Return (x, y) of the center of cell containing provided text 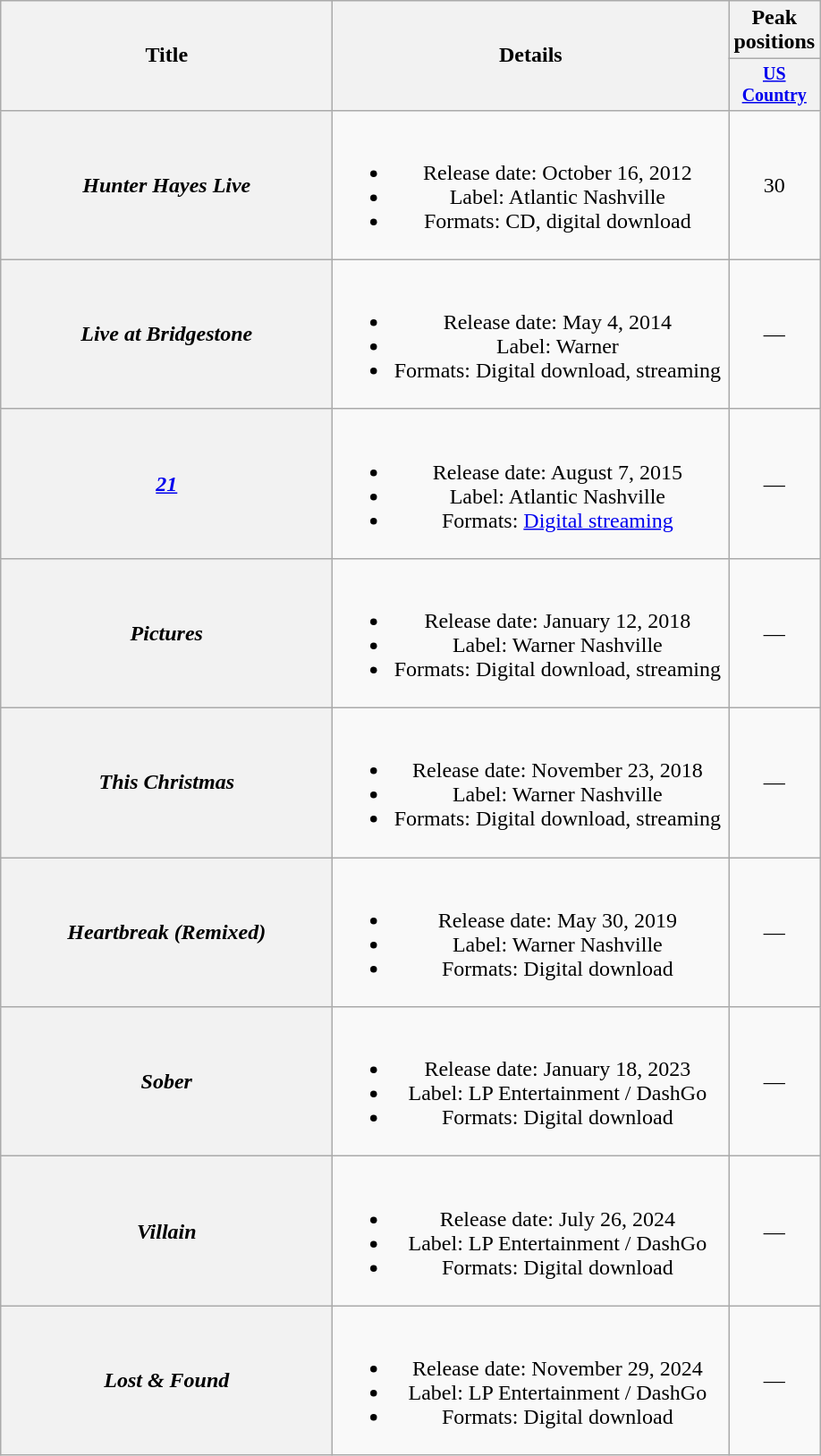
30 (774, 184)
Release date: May 4, 2014Label: WarnerFormats: Digital download, streaming (531, 334)
Release date: November 29, 2024Label: LP Entertainment / DashGoFormats: Digital download (531, 1381)
Live at Bridgestone (166, 334)
Release date: July 26, 2024Label: LP Entertainment / DashGoFormats: Digital download (531, 1231)
Lost & Found (166, 1381)
Sober (166, 1082)
Release date: January 18, 2023Label: LP Entertainment / DashGoFormats: Digital download (531, 1082)
Release date: May 30, 2019Label: Warner NashvilleFormats: Digital download (531, 932)
Title (166, 55)
Release date: August 7, 2015Label: Atlantic NashvilleFormats: Digital streaming (531, 483)
Villain (166, 1231)
Hunter Hayes Live (166, 184)
Details (531, 55)
21 (166, 483)
Pictures (166, 633)
This Christmas (166, 783)
Release date: January 12, 2018Label: Warner NashvilleFormats: Digital download, streaming (531, 633)
Peak positions (774, 30)
Heartbreak (Remixed) (166, 932)
Release date: October 16, 2012Label: Atlantic NashvilleFormats: CD, digital download (531, 184)
Release date: November 23, 2018Label: Warner NashvilleFormats: Digital download, streaming (531, 783)
US Country (774, 84)
